Locate the cell with the specified text and output its [X, Y] center coordinate. 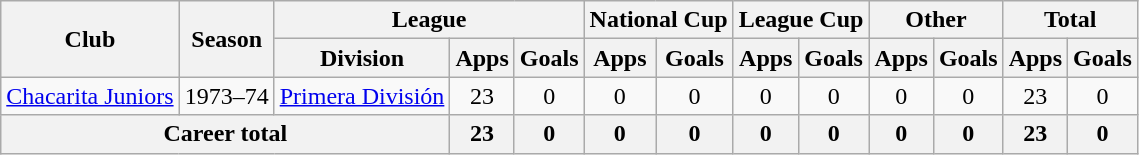
Total [1070, 20]
Career total [226, 134]
Division [362, 58]
1973–74 [226, 96]
Chacarita Juniors [90, 96]
Season [226, 39]
National Cup [658, 20]
Primera División [362, 96]
Club [90, 39]
Other [936, 20]
League Cup [801, 20]
League [429, 20]
